From the cell containing the given text, extract its center point as (x, y) coordinate. 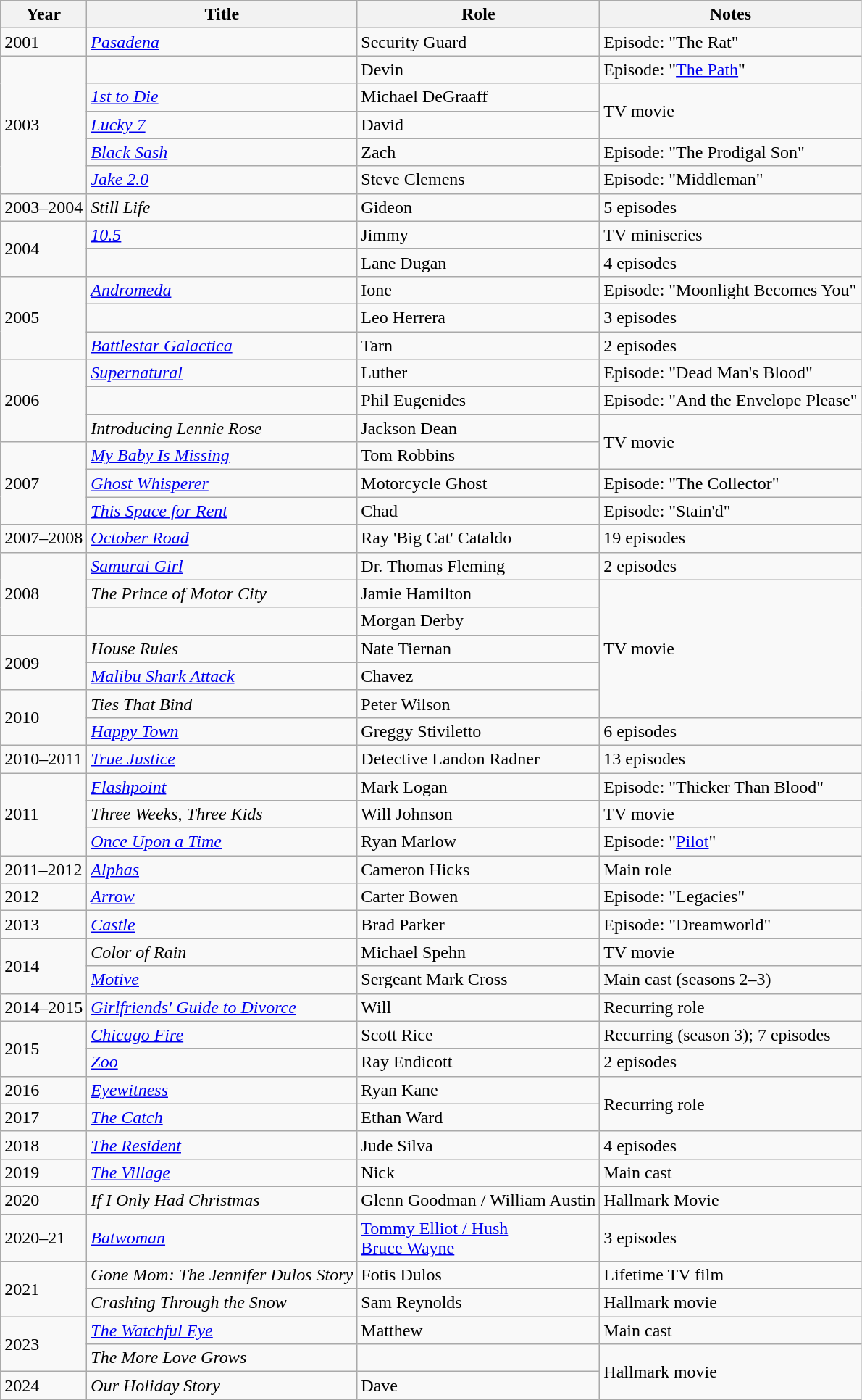
Hallmark Movie (730, 1200)
19 episodes (730, 538)
Introducing Lennie Rose (222, 428)
Black Sash (222, 152)
Chicago Fire (222, 1035)
Motorcycle Ghost (478, 483)
My Baby Is Missing (222, 456)
Title (222, 14)
Chavez (478, 676)
2011 (43, 814)
Cameron Hicks (478, 870)
Main cast (seasons 2–3) (730, 980)
The Prince of Motor City (222, 593)
Ryan Marlow (478, 842)
The Resident (222, 1145)
Malibu Shark Attack (222, 676)
The Watchful Eye (222, 1330)
This Space for Rent (222, 511)
Michael DeGraaff (478, 97)
October Road (222, 538)
Andromeda (222, 290)
2010 (43, 717)
If I Only Had Christmas (222, 1200)
2001 (43, 42)
2003 (43, 125)
2007–2008 (43, 538)
10.5 (222, 235)
Leo Herrera (478, 317)
Crashing Through the Snow (222, 1303)
Brad Parker (478, 925)
Morgan Derby (478, 621)
2019 (43, 1172)
Ethan Ward (478, 1117)
2011–2012 (43, 870)
TV miniseries (730, 235)
Battlestar Galactica (222, 346)
2004 (43, 249)
Alphas (222, 870)
Fotis Dulos (478, 1275)
Carter Bowen (478, 897)
2024 (43, 1386)
Lane Dugan (478, 262)
Episode: "Thicker Than Blood" (730, 786)
Will Johnson (478, 814)
2013 (43, 925)
Tom Robbins (478, 456)
2020 (43, 1200)
Episode: "Legacies" (730, 897)
Ghost Whisperer (222, 483)
David (478, 125)
Episode: "Stain'd" (730, 511)
Gideon (478, 207)
Matthew (478, 1330)
Jamie Hamilton (478, 593)
Castle (222, 925)
Ray 'Big Cat' Cataldo (478, 538)
Batwoman (222, 1238)
Nick (478, 1172)
Episode: "And the Envelope Please" (730, 401)
Ione (478, 290)
Zach (478, 152)
Security Guard (478, 42)
Jake 2.0 (222, 180)
Peter Wilson (478, 704)
Phil Eugenides (478, 401)
2014 (43, 966)
Nate Tiernan (478, 649)
Episode: "The Rat" (730, 42)
Motive (222, 980)
Episode: "Dead Man's Blood" (730, 373)
Sam Reynolds (478, 1303)
Scott Rice (478, 1035)
2012 (43, 897)
Lucky 7 (222, 125)
Ryan Kane (478, 1090)
The More Love Grows (222, 1358)
Three Weeks, Three Kids (222, 814)
2016 (43, 1090)
2007 (43, 483)
Flashpoint (222, 786)
Happy Town (222, 731)
Ray Endicott (478, 1062)
Supernatural (222, 373)
Arrow (222, 897)
2023 (43, 1344)
2003–2004 (43, 207)
Greggy Stiviletto (478, 731)
The Village (222, 1172)
Will (478, 1007)
2014–2015 (43, 1007)
Lifetime TV film (730, 1275)
2020–21 (43, 1238)
Episode: "Middleman" (730, 180)
2006 (43, 401)
2008 (43, 593)
Our Holiday Story (222, 1386)
1st to Die (222, 97)
Eyewitness (222, 1090)
Episode: "The Path" (730, 70)
Episode: "Dreamworld" (730, 925)
2018 (43, 1145)
Tarn (478, 346)
Role (478, 14)
Episode: "Pilot" (730, 842)
2010–2011 (43, 759)
Gone Mom: The Jennifer Dulos Story (222, 1275)
2005 (43, 317)
Sergeant Mark Cross (478, 980)
Color of Rain (222, 952)
Once Upon a Time (222, 842)
5 episodes (730, 207)
Episode: "The Prodigal Son" (730, 152)
2009 (43, 662)
Episode: "Moonlight Becomes You" (730, 290)
2015 (43, 1049)
Dave (478, 1386)
Year (43, 14)
Glenn Goodman / William Austin (478, 1200)
Detective Landon Radner (478, 759)
Dr. Thomas Fleming (478, 566)
True Justice (222, 759)
Episode: "The Collector" (730, 483)
Jimmy (478, 235)
Jackson Dean (478, 428)
Jude Silva (478, 1145)
Chad (478, 511)
2017 (43, 1117)
Pasadena (222, 42)
Samurai Girl (222, 566)
13 episodes (730, 759)
Tommy Elliot / HushBruce Wayne (478, 1238)
Luther (478, 373)
Girlfriends' Guide to Divorce (222, 1007)
6 episodes (730, 731)
Recurring (season 3); 7 episodes (730, 1035)
Michael Spehn (478, 952)
Zoo (222, 1062)
Steve Clemens (478, 180)
Notes (730, 14)
Ties That Bind (222, 704)
House Rules (222, 649)
Main role (730, 870)
Devin (478, 70)
Still Life (222, 207)
Mark Logan (478, 786)
2021 (43, 1289)
The Catch (222, 1117)
